Output the [x, y] coordinate of the center of the cell containing the given text.  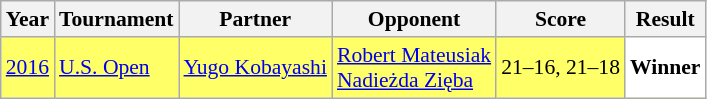
Robert Mateusiak Nadieżda Zięba [414, 68]
Score [560, 19]
Winner [666, 68]
Partner [256, 19]
Year [28, 19]
21–16, 21–18 [560, 68]
Tournament [116, 19]
Result [666, 19]
Yugo Kobayashi [256, 68]
2016 [28, 68]
Opponent [414, 19]
U.S. Open [116, 68]
